Provide the (X, Y) coordinate of the cell's center where the given text is located.  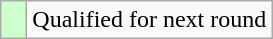
Qualified for next round (150, 20)
